Return (X, Y) of the center of cell containing provided text 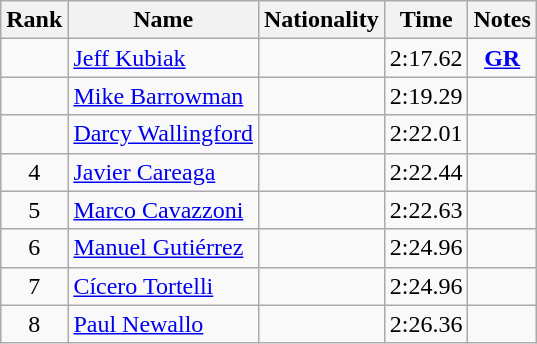
4 (34, 172)
Name (164, 20)
2:22.63 (426, 210)
Nationality (321, 20)
5 (34, 210)
Manuel Gutiérrez (164, 248)
2:17.62 (426, 58)
Mike Barrowman (164, 96)
7 (34, 286)
Rank (34, 20)
Marco Cavazzoni (164, 210)
Cícero Tortelli (164, 286)
Paul Newallo (164, 324)
2:22.01 (426, 134)
GR (502, 58)
Darcy Wallingford (164, 134)
2:22.44 (426, 172)
2:19.29 (426, 96)
Javier Careaga (164, 172)
Notes (502, 20)
8 (34, 324)
6 (34, 248)
Jeff Kubiak (164, 58)
2:26.36 (426, 324)
Time (426, 20)
